Pinpoint the cell where the given text exists, returning its (x, y) midpoint coordinate. 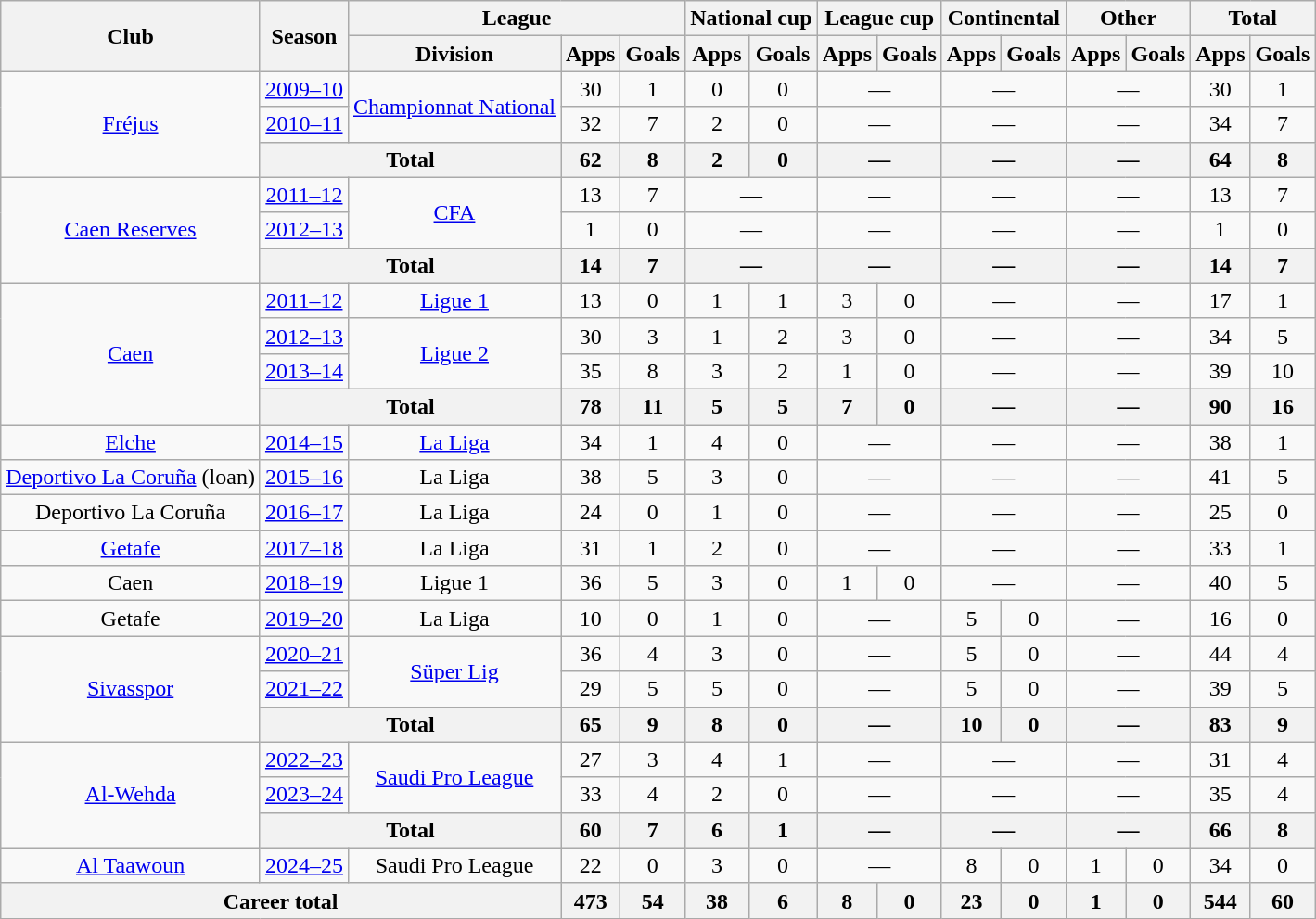
24 (590, 513)
2023–24 (304, 795)
17 (1220, 300)
2009–10 (304, 89)
Süper Lig (454, 671)
Caen Reserves (131, 230)
83 (1220, 724)
27 (590, 759)
90 (1220, 406)
Championnat National (454, 107)
2021–22 (304, 689)
Club (131, 36)
2024–25 (304, 865)
2019–20 (304, 619)
44 (1220, 654)
Ligue 2 (454, 353)
2015–16 (304, 478)
473 (590, 900)
Al-Wehda (131, 795)
Deportivo La Coruña (loan) (131, 478)
CFA (454, 212)
25 (1220, 513)
62 (590, 160)
64 (1220, 160)
Career total (281, 900)
Deportivo La Coruña (131, 513)
Sivasspor (131, 689)
Elche (131, 442)
Al Taawoun (131, 865)
40 (1220, 583)
29 (590, 689)
League cup (879, 19)
41 (1220, 478)
54 (653, 900)
National cup (751, 19)
78 (590, 406)
65 (590, 724)
League (516, 19)
2020–21 (304, 654)
66 (1220, 830)
Other (1128, 19)
Fréjus (131, 124)
2014–15 (304, 442)
22 (590, 865)
Continental (1003, 19)
2010–11 (304, 124)
2017–18 (304, 548)
2016–17 (304, 513)
Division (454, 54)
2013–14 (304, 371)
32 (590, 124)
544 (1220, 900)
Season (304, 36)
11 (653, 406)
2022–23 (304, 759)
23 (971, 900)
2018–19 (304, 583)
